Capture the cell that displays the provided text and extract its (X, Y) central coordinate. 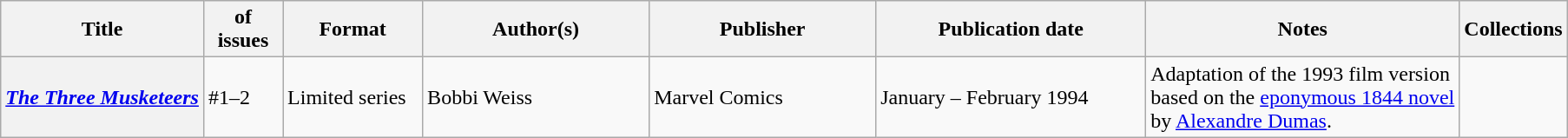
#1–2 (243, 97)
Publication date (1011, 30)
Title (102, 30)
Adaptation of the 1993 film version based on the eponymous 1844 novel by Alexandre Dumas. (1302, 97)
Marvel Comics (762, 97)
Bobbi Weiss (537, 97)
Limited series (352, 97)
Author(s) (537, 30)
Publisher (762, 30)
January – February 1994 (1011, 97)
Notes (1302, 30)
The Three Musketeers (102, 97)
of issues (243, 30)
Format (352, 30)
Collections (1513, 30)
